Provide the [x, y] coordinate of the cell's center where the given text is located.  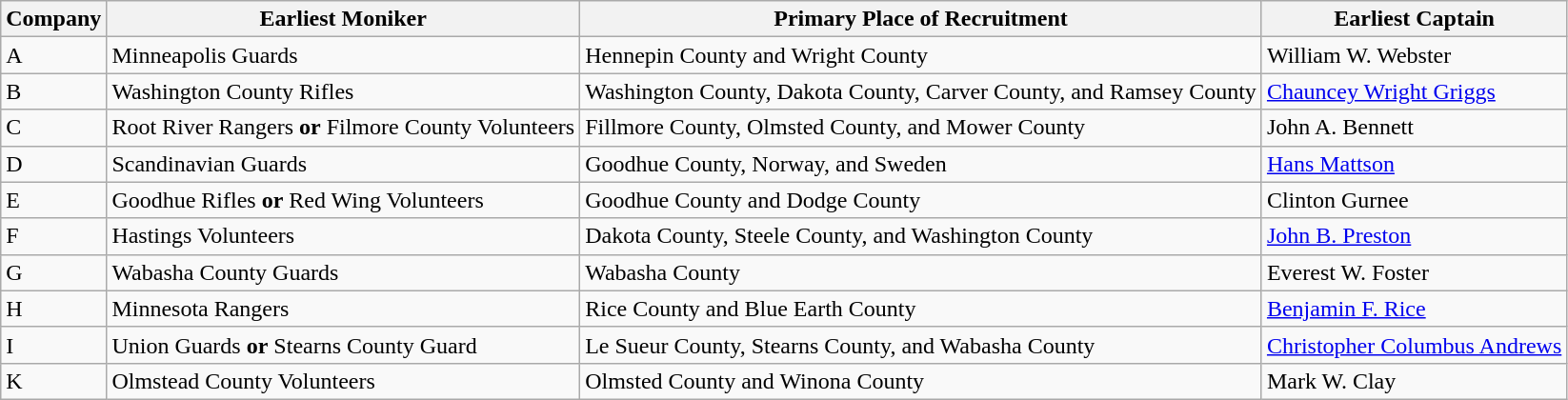
G [53, 272]
C [53, 128]
Rice County and Blue Earth County [921, 309]
Minneapolis Guards [343, 55]
Minnesota Rangers [343, 309]
Hennepin County and Wright County [921, 55]
Chauncey Wright Griggs [1414, 91]
Primary Place of Recruitment [921, 19]
John B. Preston [1414, 236]
Christopher Columbus Andrews [1414, 345]
Fillmore County, Olmsted County, and Mower County [921, 128]
K [53, 381]
Hastings Volunteers [343, 236]
William W. Webster [1414, 55]
Hans Mattson [1414, 164]
John A. Bennett [1414, 128]
Earliest Captain [1414, 19]
Le Sueur County, Stearns County, and Wabasha County [921, 345]
Olmstead County Volunteers [343, 381]
Goodhue County and Dodge County [921, 200]
Earliest Moniker [343, 19]
I [53, 345]
Everest W. Foster [1414, 272]
E [53, 200]
Dakota County, Steele County, and Washington County [921, 236]
F [53, 236]
Olmsted County and Winona County [921, 381]
Washington County, Dakota County, Carver County, and Ramsey County [921, 91]
B [53, 91]
A [53, 55]
Mark W. Clay [1414, 381]
Clinton Gurnee [1414, 200]
Wabasha County Guards [343, 272]
Goodhue Rifles or Red Wing Volunteers [343, 200]
Goodhue County, Norway, and Sweden [921, 164]
Scandinavian Guards [343, 164]
Root River Rangers or Filmore County Volunteers [343, 128]
Benjamin F. Rice [1414, 309]
Union Guards or Stearns County Guard [343, 345]
Company [53, 19]
Wabasha County [921, 272]
Washington County Rifles [343, 91]
H [53, 309]
D [53, 164]
